Provide the (X, Y) coordinate of the cell's center where the given text is located.  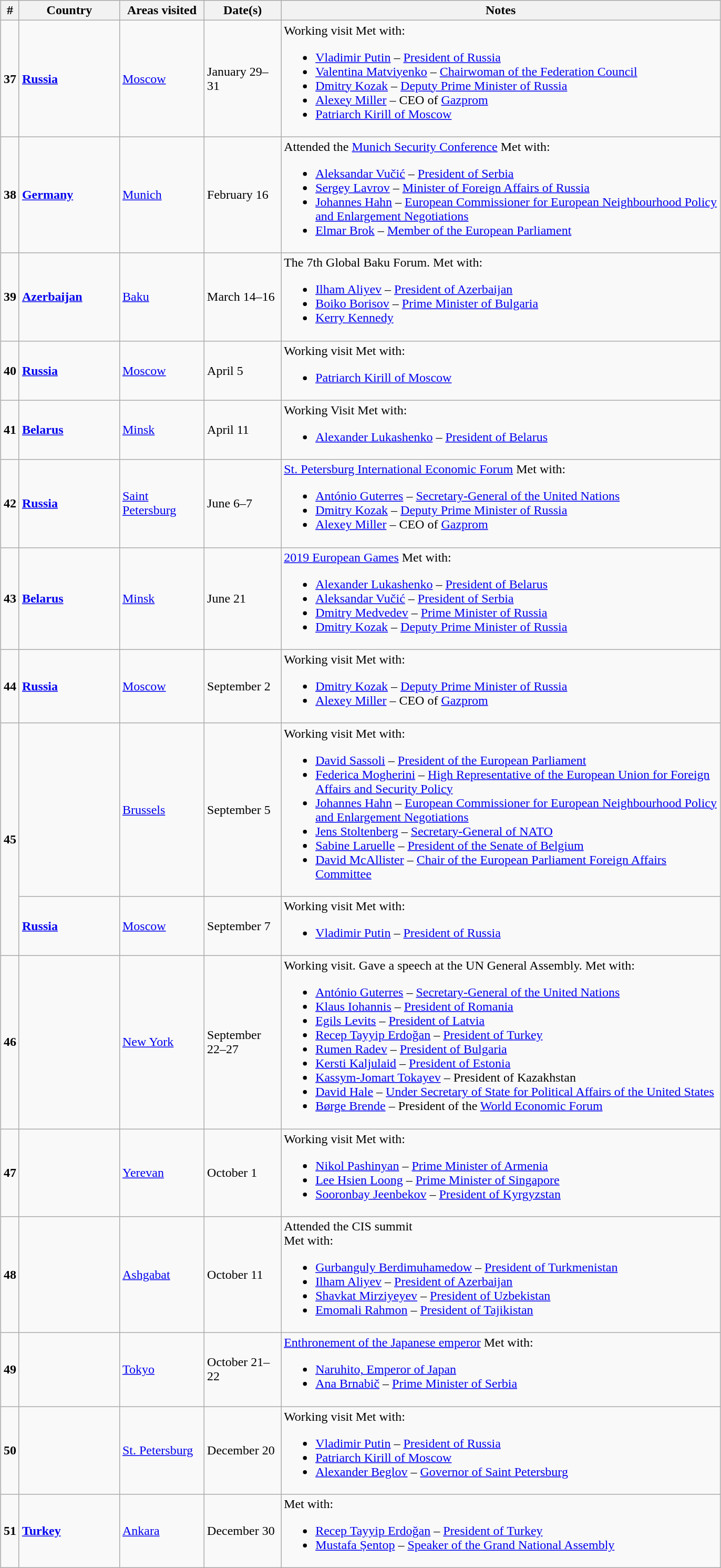
50 (9, 1450)
# (9, 11)
April 11 (243, 430)
Working Visit Met with:Alexander Lukashenko – President of Belarus (501, 430)
October 21–22 (243, 1370)
Ankara (162, 1531)
Germany (69, 195)
September 22–27 (243, 1042)
51 (9, 1531)
Ashgabat (162, 1275)
37 (9, 79)
December 20 (243, 1450)
September 7 (243, 925)
Turkey (69, 1531)
Working visit Met with:Vladimir Putin – President of RussiaPatriarch Kirill of MoscowAlexander Beglov – Governor of Saint Petersburg (501, 1450)
Enthronement of the Japanese emperor Met with:Naruhito, Emperor of JapanAna Brnabič – Prime Minister of Serbia (501, 1370)
Munich (162, 195)
38 (9, 195)
Date(s) (243, 11)
Working visit Met with:Vladimir Putin – President of Russia (501, 925)
Working visit Met with:Patriarch Kirill of Moscow (501, 370)
The 7th Global Baku Forum. Met with:Ilham Aliyev – President of AzerbaijanBoiko Borisov – Prime Minister of BulgariaKerry Kennedy (501, 297)
49 (9, 1370)
June 21 (243, 598)
New York (162, 1042)
April 5 (243, 370)
48 (9, 1275)
October 1 (243, 1173)
42 (9, 504)
Met with:Recep Tayyip Erdoğan – President of TurkeyMustafa Șentop – Speaker of the Grand National Assembly (501, 1531)
September 5 (243, 810)
January 29–31 (243, 79)
Working visit Met with:Dmitry Kozak – Deputy Prime Minister of RussiaAlexey Miller – CEO of Gazprom (501, 686)
Saint Petersburg (162, 504)
39 (9, 297)
Brussels (162, 810)
47 (9, 1173)
Tokyo (162, 1370)
October 11 (243, 1275)
46 (9, 1042)
45 (9, 839)
Notes (501, 11)
March 14–16 (243, 297)
Country (69, 11)
Azerbaijan (69, 297)
Areas visited (162, 11)
40 (9, 370)
44 (9, 686)
September 2 (243, 686)
St. Petersburg (162, 1450)
Yerevan (162, 1173)
February 16 (243, 195)
41 (9, 430)
Baku (162, 297)
43 (9, 598)
June 6–7 (243, 504)
December 30 (243, 1531)
